Capture the cell that displays the provided text and extract its [X, Y] central coordinate. 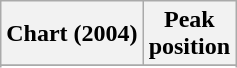
Chart (2004) [72, 34]
Peakposition [189, 34]
